Detect which cell encompasses the target text, then output its (x, y) center coordinate. 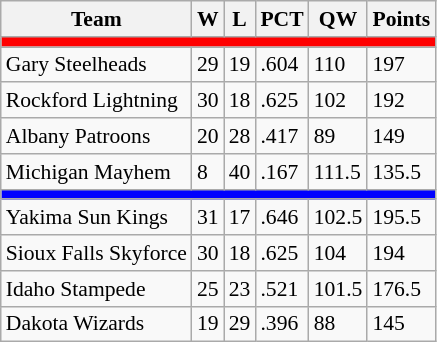
195.5 (401, 218)
PCT (282, 19)
Idaho Stampede (96, 289)
.396 (282, 324)
102.5 (338, 218)
8 (208, 172)
110 (338, 65)
28 (240, 136)
Sioux Falls Skyforce (96, 253)
Gary Steelheads (96, 65)
Team (96, 19)
W (208, 19)
111.5 (338, 172)
104 (338, 253)
20 (208, 136)
89 (338, 136)
135.5 (401, 172)
197 (401, 65)
40 (240, 172)
QW (338, 19)
194 (401, 253)
Yakima Sun Kings (96, 218)
192 (401, 101)
101.5 (338, 289)
102 (338, 101)
149 (401, 136)
.604 (282, 65)
.646 (282, 218)
Michigan Mayhem (96, 172)
Points (401, 19)
Rockford Lightning (96, 101)
Albany Patroons (96, 136)
L (240, 19)
Dakota Wizards (96, 324)
.417 (282, 136)
25 (208, 289)
176.5 (401, 289)
17 (240, 218)
.167 (282, 172)
145 (401, 324)
31 (208, 218)
88 (338, 324)
.521 (282, 289)
23 (240, 289)
